Identify which cell holds the provided text, then report its [X, Y] central coordinate. 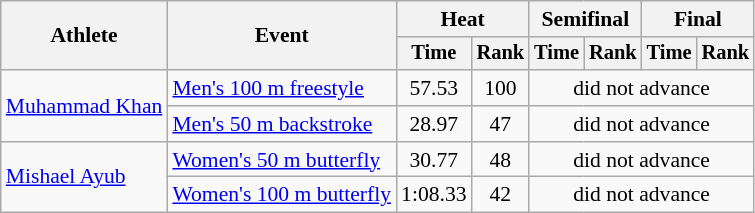
42 [501, 195]
Event [282, 36]
Athlete [84, 36]
48 [501, 160]
28.97 [434, 124]
100 [501, 88]
57.53 [434, 88]
Semifinal [585, 19]
30.77 [434, 160]
Women's 50 m butterfly [282, 160]
1:08.33 [434, 195]
Mishael Ayub [84, 178]
47 [501, 124]
Muhammad Khan [84, 106]
Women's 100 m butterfly [282, 195]
Final [698, 19]
Men's 100 m freestyle [282, 88]
Heat [462, 19]
Men's 50 m backstroke [282, 124]
